Search for the cell housing the specified text and yield its (X, Y) center coordinate. 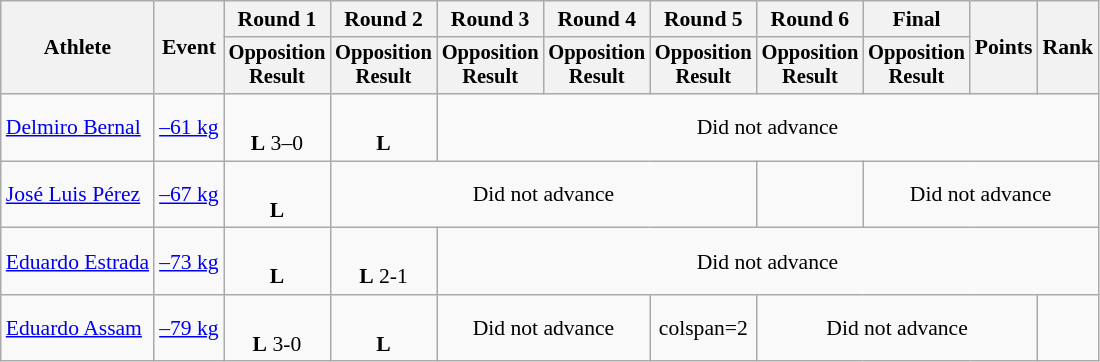
L 2-1 (384, 262)
Round 6 (810, 19)
colspan=2 (704, 328)
–61 kg (188, 128)
Round 1 (278, 19)
–73 kg (188, 262)
–67 kg (188, 194)
Final (916, 19)
Event (188, 48)
Round 5 (704, 19)
Athlete (78, 48)
Delmiro Bernal (78, 128)
Eduardo Assam (78, 328)
Eduardo Estrada (78, 262)
Rank (1068, 48)
Round 4 (596, 19)
L 3–0 (278, 128)
Round 2 (384, 19)
José Luis Pérez (78, 194)
Points (1004, 48)
–79 kg (188, 328)
Round 3 (490, 19)
L 3-0 (278, 328)
